Scan for the cell matching the given text and deliver its [x, y] coordinate at center. 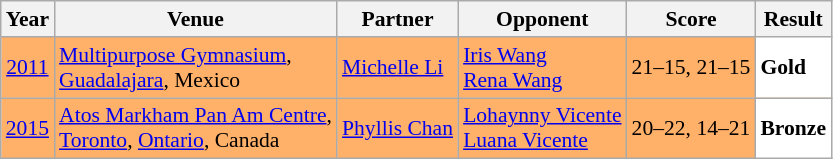
Result [793, 19]
20–22, 14–21 [692, 128]
Michelle Li [398, 68]
Partner [398, 19]
21–15, 21–15 [692, 68]
2011 [28, 68]
Gold [793, 68]
Bronze [793, 128]
Lohaynny Vicente Luana Vicente [542, 128]
Score [692, 19]
Atos Markham Pan Am Centre,Toronto, Ontario, Canada [196, 128]
Venue [196, 19]
Year [28, 19]
Multipurpose Gymnasium,Guadalajara, Mexico [196, 68]
2015 [28, 128]
Phyllis Chan [398, 128]
Opponent [542, 19]
Iris Wang Rena Wang [542, 68]
